Provide the (X, Y) coordinate of the cell's center where the given text is located.  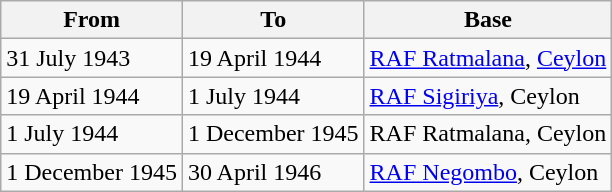
To (273, 20)
From (92, 20)
RAF Sigiriya, Ceylon (488, 96)
31 July 1943 (92, 58)
30 April 1946 (273, 172)
Base (488, 20)
RAF Negombo, Ceylon (488, 172)
